Capture the cell that displays the provided text and extract its [x, y] central coordinate. 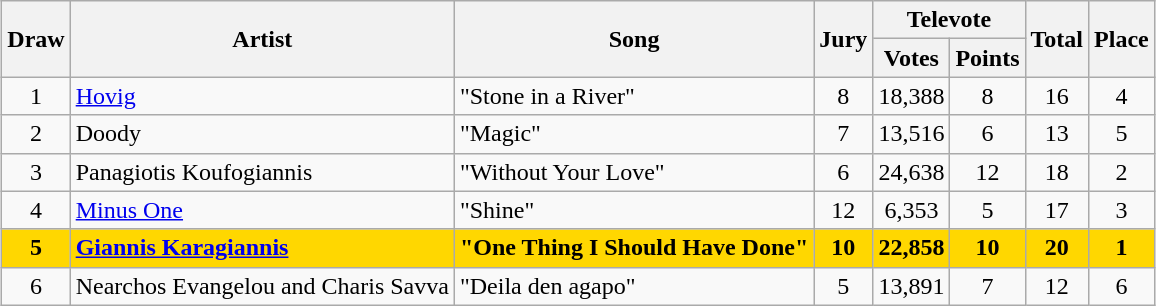
Giannis Karagiannis [262, 248]
18 [1057, 172]
Hovig [262, 96]
Doody [262, 134]
Minus One [262, 210]
18,388 [912, 96]
Total [1057, 39]
Nearchos Evangelou and Charis Savva [262, 286]
"One Thing I Should Have Done" [634, 248]
"Shine" [634, 210]
Draw [36, 39]
20 [1057, 248]
Points [988, 58]
13 [1057, 134]
22,858 [912, 248]
Panagiotis Koufogiannis [262, 172]
6,353 [912, 210]
Artist [262, 39]
"Deila den agapo" [634, 286]
13,516 [912, 134]
Place [1122, 39]
"Without Your Love" [634, 172]
Televote [949, 20]
16 [1057, 96]
Song [634, 39]
Jury [844, 39]
"Magic" [634, 134]
Votes [912, 58]
24,638 [912, 172]
13,891 [912, 286]
"Stone in a River" [634, 96]
17 [1057, 210]
